From the cell containing the given text, extract its center point as (x, y) coordinate. 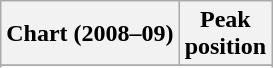
Peakposition (225, 34)
Chart (2008–09) (90, 34)
